Provide the (X, Y) coordinate of the cell's center where the given text is located.  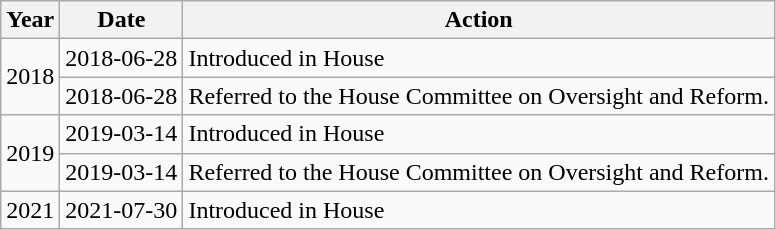
2019 (30, 153)
2018 (30, 77)
2021 (30, 210)
Date (122, 20)
2021-07-30 (122, 210)
Action (479, 20)
Year (30, 20)
